Pinpoint the cell where the given text exists, returning its [x, y] midpoint coordinate. 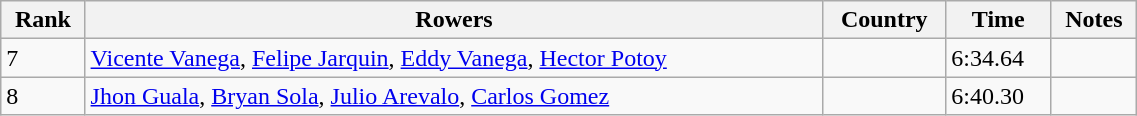
Jhon Guala, Bryan Sola, Julio Arevalo, Carlos Gomez [454, 96]
Notes [1094, 20]
6:34.64 [998, 58]
8 [43, 96]
Vicente Vanega, Felipe Jarquin, Eddy Vanega, Hector Potoy [454, 58]
Country [884, 20]
Time [998, 20]
7 [43, 58]
6:40.30 [998, 96]
Rowers [454, 20]
Rank [43, 20]
